Scan for the cell matching the given text and deliver its [x, y] coordinate at center. 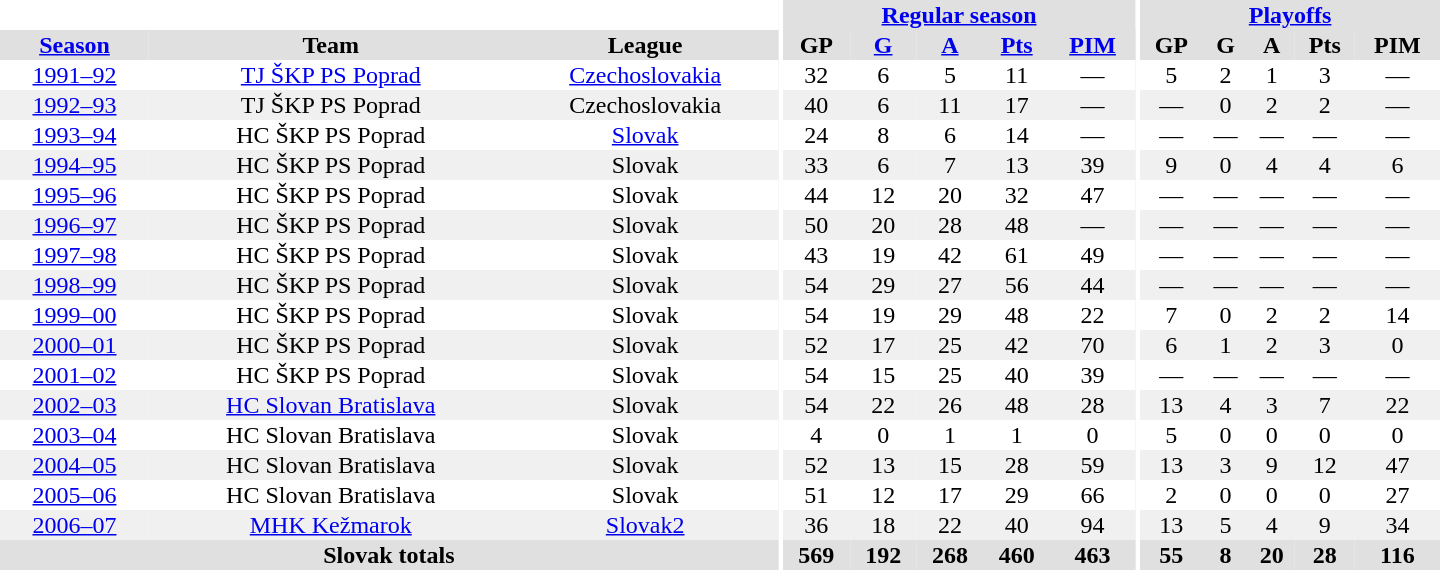
51 [816, 495]
116 [1398, 555]
55 [1171, 555]
Slovak totals [389, 555]
463 [1092, 555]
59 [1092, 465]
2002–03 [74, 405]
61 [1016, 255]
Season [74, 45]
2005–06 [74, 495]
33 [816, 165]
192 [884, 555]
Regular season [959, 15]
66 [1092, 495]
1998–99 [74, 285]
24 [816, 135]
2003–04 [74, 435]
1995–96 [74, 195]
569 [816, 555]
34 [1398, 525]
League [646, 45]
Team [331, 45]
26 [950, 405]
Playoffs [1290, 15]
36 [816, 525]
MHK Kežmarok [331, 525]
94 [1092, 525]
2006–07 [74, 525]
50 [816, 225]
1994–95 [74, 165]
2001–02 [74, 375]
268 [950, 555]
1996–97 [74, 225]
56 [1016, 285]
70 [1092, 345]
1999–00 [74, 315]
1992–93 [74, 105]
49 [1092, 255]
1997–98 [74, 255]
1993–94 [74, 135]
460 [1016, 555]
Slovak2 [646, 525]
2004–05 [74, 465]
1991–92 [74, 75]
43 [816, 255]
18 [884, 525]
2000–01 [74, 345]
